Detect which cell encompasses the target text, then output its (x, y) center coordinate. 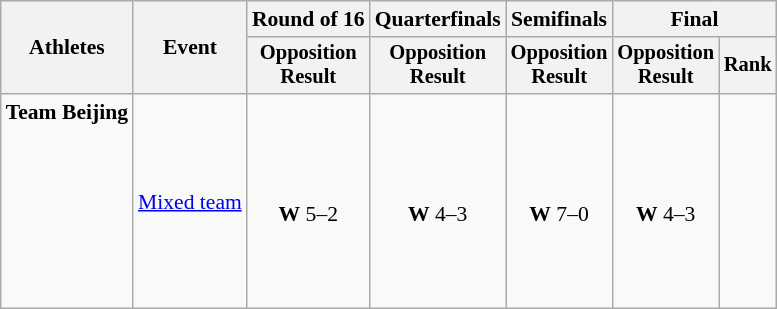
Event (190, 48)
Quarterfinals (438, 19)
Team Beijing (67, 201)
Athletes (67, 48)
W 5–2 (308, 201)
Final (694, 19)
Rank (748, 66)
W 7–0 (560, 201)
Mixed team (190, 201)
Semifinals (560, 19)
Round of 16 (308, 19)
